Find where the given text appears and provide that cell's center as [X, Y] coordinate. 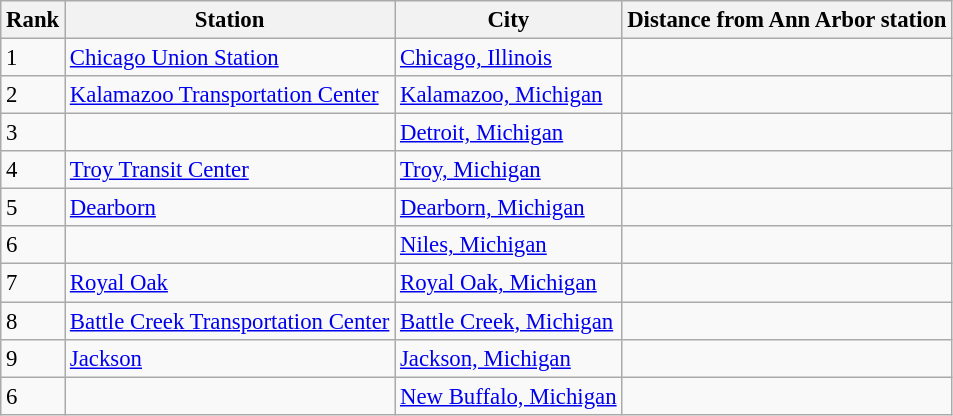
Battle Creek, Michigan [508, 321]
9 [33, 358]
Battle Creek Transportation Center [230, 321]
Jackson, Michigan [508, 358]
New Buffalo, Michigan [508, 396]
Dearborn, Michigan [508, 208]
Chicago, Illinois [508, 58]
Troy Transit Center [230, 170]
Kalamazoo, Michigan [508, 95]
Jackson [230, 358]
2 [33, 95]
Distance from Ann Arbor station [787, 20]
Niles, Michigan [508, 245]
Royal Oak, Michigan [508, 283]
City [508, 20]
7 [33, 283]
4 [33, 170]
Chicago Union Station [230, 58]
Royal Oak [230, 283]
Detroit, Michigan [508, 133]
5 [33, 208]
3 [33, 133]
Rank [33, 20]
8 [33, 321]
Troy, Michigan [508, 170]
1 [33, 58]
Kalamazoo Transportation Center [230, 95]
Dearborn [230, 208]
Station [230, 20]
